Find where the given text appears and provide that cell's center as [x, y] coordinate. 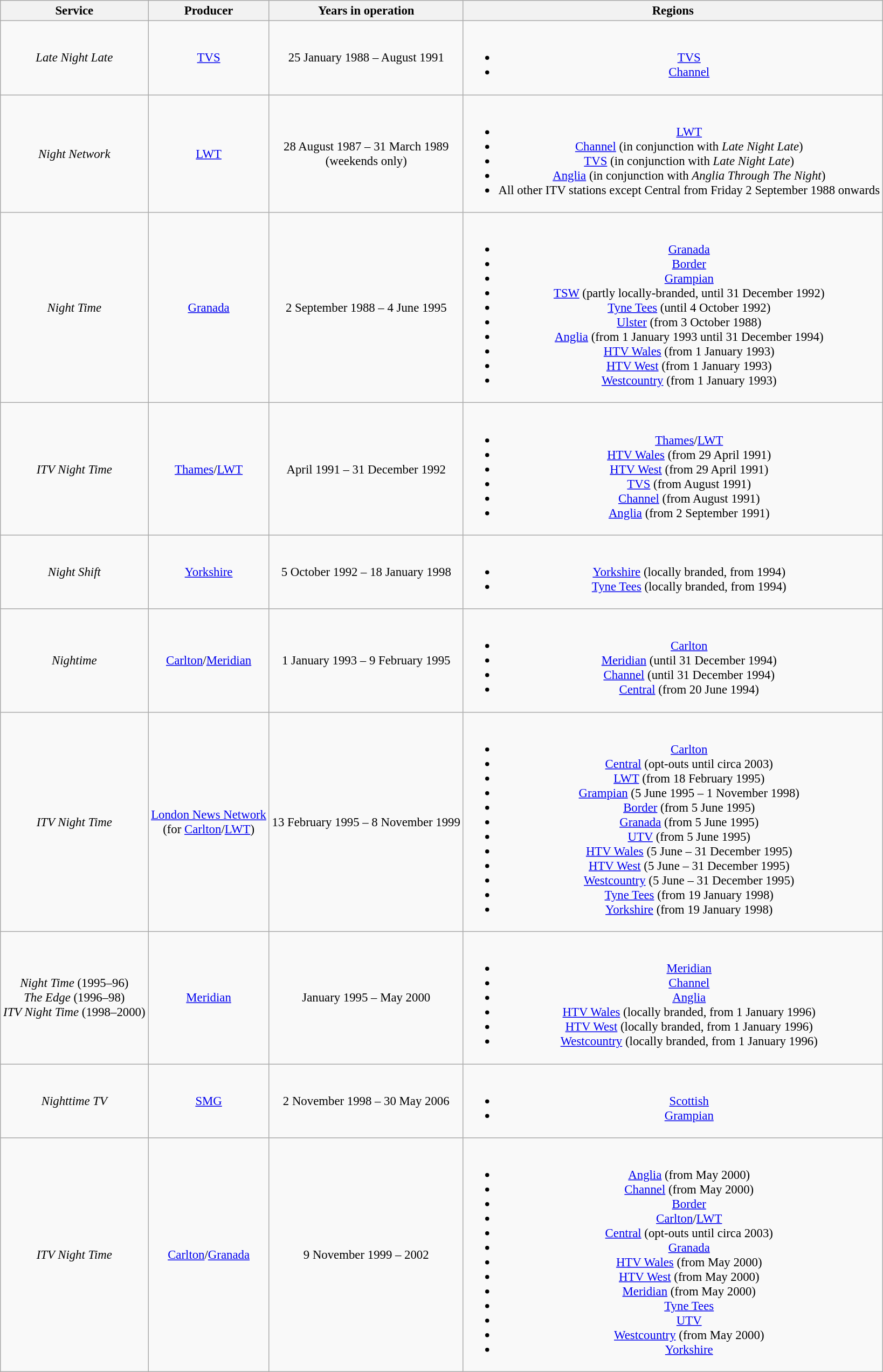
Yorkshire [209, 572]
Meridian [209, 998]
Nighttime TV [74, 1101]
Carlton/Granada [209, 1255]
Regions [673, 11]
2 November 1998 – 30 May 2006 [366, 1101]
Thames/LWTHTV Wales (from 29 April 1991)HTV West (from 29 April 1991)TVS (from August 1991)Channel (from August 1991)Anglia (from 2 September 1991) [673, 469]
Granada [209, 307]
Carlton/Meridian [209, 660]
Night Network [74, 154]
Night Time (1995–96) The Edge (1996–98) ITV Night Time (1998–2000) [74, 998]
CarltonMeridian (until 31 December 1994)Channel (until 31 December 1994)Central (from 20 June 1994) [673, 660]
Yorkshire (locally branded, from 1994)Tyne Tees (locally branded, from 1994) [673, 572]
Thames/LWT [209, 469]
LWT [209, 154]
ScottishGrampian [673, 1101]
25 January 1988 – August 1991 [366, 58]
2 September 1988 – 4 June 1995 [366, 307]
Late Night Late [74, 58]
Producer [209, 11]
13 February 1995 – 8 November 1999 [366, 822]
9 November 1999 – 2002 [366, 1255]
TVS [209, 58]
Nightime [74, 660]
28 August 1987 – 31 March 1989(weekends only) [366, 154]
5 October 1992 – 18 January 1998 [366, 572]
1 January 1993 – 9 February 1995 [366, 660]
April 1991 – 31 December 1992 [366, 469]
SMG [209, 1101]
London News Network(for Carlton/LWT) [209, 822]
TVSChannel [673, 58]
Night Shift [74, 572]
January 1995 – May 2000 [366, 998]
Service [74, 11]
Night Time [74, 307]
Years in operation [366, 11]
